Identify which cell holds the provided text, then report its [x, y] central coordinate. 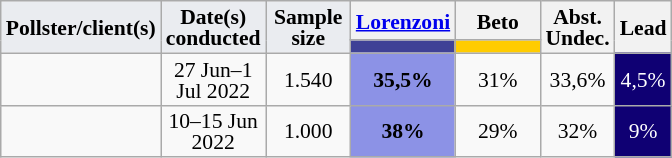
35,5% [403, 79]
Date(s)conducted [214, 27]
29% [498, 131]
4,5% [644, 79]
10–15 Jun 2022 [214, 131]
1.000 [308, 131]
38% [403, 131]
Beto [498, 20]
Lead [644, 27]
33,6% [577, 79]
Sample size [308, 27]
Lorenzoni [403, 20]
1.540 [308, 79]
Pollster/client(s) [81, 27]
9% [644, 131]
32% [577, 131]
31% [498, 79]
Abst.Undec. [577, 27]
27 Jun–1 Jul 2022 [214, 79]
